Scan for the cell matching the given text and deliver its [X, Y] coordinate at center. 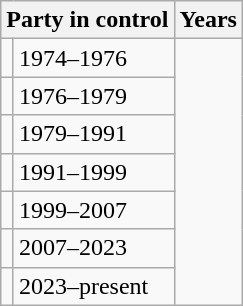
1999–2007 [94, 210]
1991–1999 [94, 172]
1979–1991 [94, 134]
2007–2023 [94, 248]
Years [208, 20]
1976–1979 [94, 96]
1974–1976 [94, 58]
Party in control [88, 20]
2023–present [94, 286]
